Search for the cell housing the specified text and yield its [X, Y] center coordinate. 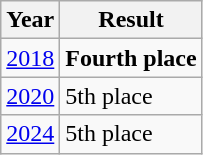
Year [30, 20]
Fourth place [131, 58]
Result [131, 20]
2024 [30, 134]
2018 [30, 58]
2020 [30, 96]
